Return (X, Y) of the center of cell containing provided text 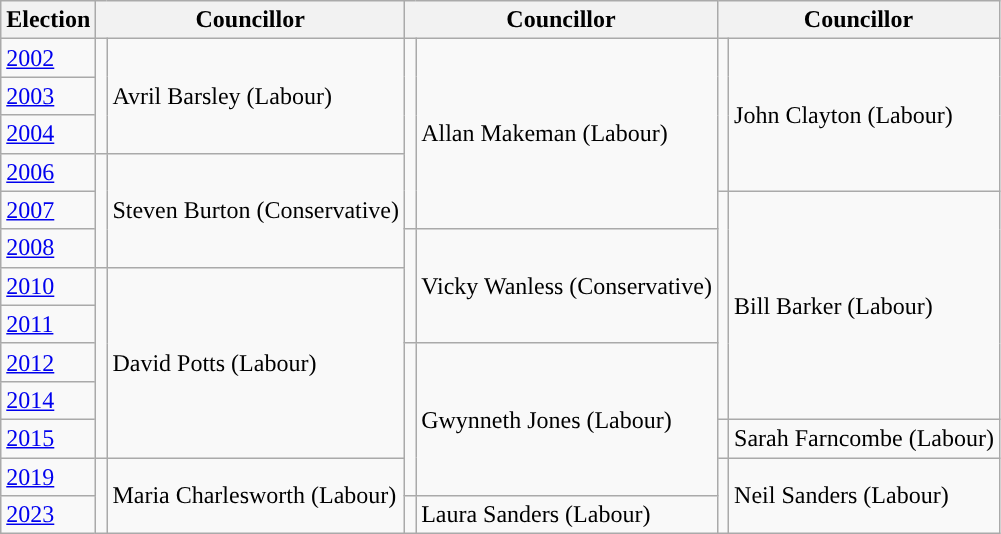
2006 (48, 172)
Laura Sanders (Labour) (567, 515)
Neil Sanders (Labour) (864, 496)
2019 (48, 477)
Sarah Farncombe (Labour) (864, 438)
2023 (48, 515)
Bill Barker (Labour) (864, 305)
2008 (48, 248)
2014 (48, 400)
2003 (48, 96)
David Potts (Labour) (256, 362)
2010 (48, 286)
Vicky Wanless (Conservative) (567, 286)
Election (48, 20)
John Clayton (Labour) (864, 115)
Avril Barsley (Labour) (256, 96)
2012 (48, 362)
Gwynneth Jones (Labour) (567, 419)
2007 (48, 210)
Steven Burton (Conservative) (256, 210)
2011 (48, 324)
Allan Makeman (Labour) (567, 134)
2002 (48, 58)
2004 (48, 134)
2015 (48, 438)
Maria Charlesworth (Labour) (256, 496)
